Detect which cell encompasses the target text, then output its [x, y] center coordinate. 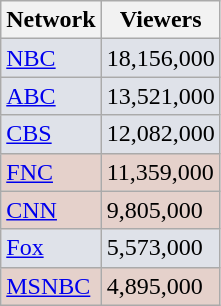
Fox [51, 248]
13,521,000 [160, 96]
MSNBC [51, 286]
CNN [51, 210]
9,805,000 [160, 210]
CBS [51, 134]
11,359,000 [160, 172]
5,573,000 [160, 248]
12,082,000 [160, 134]
FNC [51, 172]
NBC [51, 58]
18,156,000 [160, 58]
Network [51, 20]
4,895,000 [160, 286]
ABC [51, 96]
Viewers [160, 20]
